Search for the cell housing the specified text and yield its (X, Y) center coordinate. 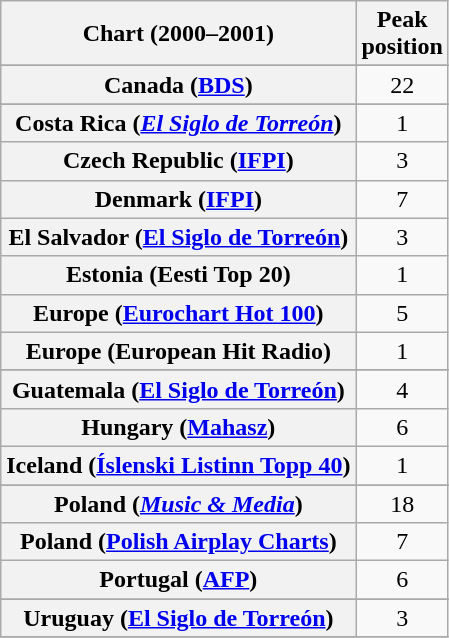
Iceland (Íslenski Listinn Topp 40) (178, 465)
22 (402, 85)
Peakposition (402, 34)
Czech Republic (IFPI) (178, 161)
Estonia (Eesti Top 20) (178, 275)
Europe (European Hit Radio) (178, 351)
Poland (Polish Airplay Charts) (178, 542)
Costa Rica (El Siglo de Torreón) (178, 123)
Uruguay (El Siglo de Torreón) (178, 618)
Guatemala (El Siglo de Torreón) (178, 389)
5 (402, 313)
Hungary (Mahasz) (178, 427)
4 (402, 389)
18 (402, 503)
Poland (Music & Media) (178, 503)
Portugal (AFP) (178, 580)
El Salvador (El Siglo de Torreón) (178, 237)
Denmark (IFPI) (178, 199)
Chart (2000–2001) (178, 34)
Europe (Eurochart Hot 100) (178, 313)
Canada (BDS) (178, 85)
